Locate the cell with the specified text and output its [x, y] center coordinate. 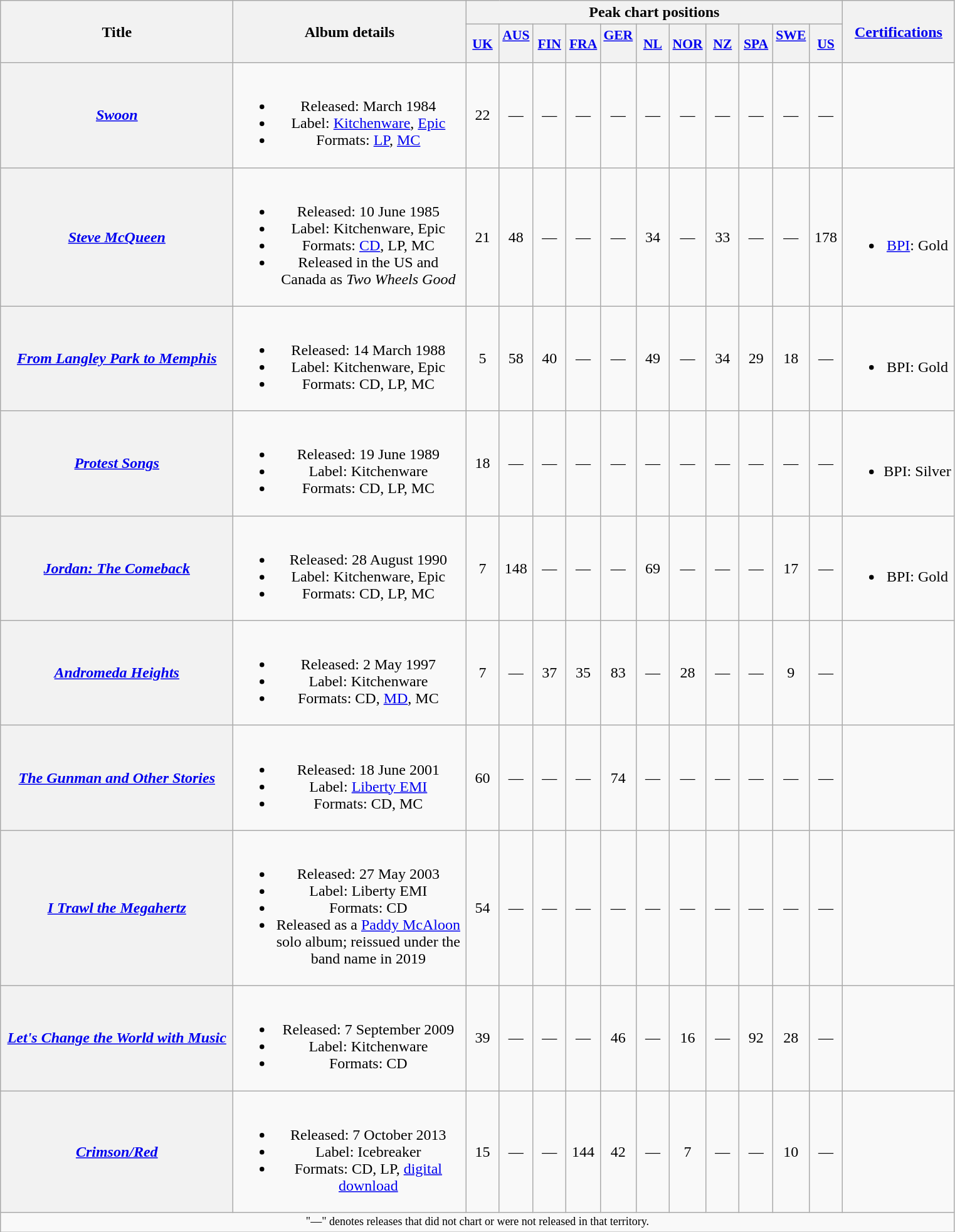
Steve McQueen [117, 237]
Album details [350, 31]
33 [722, 237]
Let's Change the World with Music [117, 1038]
From Langley Park to Memphis [117, 359]
UK [483, 44]
NZ [722, 44]
9 [791, 672]
48 [515, 237]
Title [117, 31]
US [825, 44]
Jordan: The Comeback [117, 568]
I Trawl the Megahertz [117, 908]
144 [583, 1151]
Released: 7 September 2009Label: KitchenwareFormats: CD [350, 1038]
Released: 2 May 1997Label: KitchenwareFormats: CD, MD, MC [350, 672]
Released: March 1984Label: Kitchenware, EpicFormats: LP, MC [350, 115]
60 [483, 778]
AUS [515, 44]
Released: 7 October 2013Label: IcebreakerFormats: CD, LP, digital download [350, 1151]
40 [549, 359]
15 [483, 1151]
92 [756, 1038]
Crimson/Red [117, 1151]
FRA [583, 44]
FIN [549, 44]
SWE [791, 44]
178 [825, 237]
69 [652, 568]
16 [688, 1038]
83 [618, 672]
Released: 18 June 2001Label: Liberty EMIFormats: CD, MC [350, 778]
Released: 19 June 1989Label: KitchenwareFormats: CD, LP, MC [350, 463]
Protest Songs [117, 463]
Released: 28 August 1990Label: Kitchenware, EpicFormats: CD, LP, MC [350, 568]
Certifications [899, 31]
Swoon [117, 115]
39 [483, 1038]
"—" denotes releases that did not chart or were not released in that territory. [478, 1222]
54 [483, 908]
Peak chart positions [655, 13]
35 [583, 672]
BPI: Silver [899, 463]
Released: 27 May 2003Label: Liberty EMIFormats: CDReleased as a Paddy McAloon solo album; reissued under the band name in 2019 [350, 908]
49 [652, 359]
17 [791, 568]
10 [791, 1151]
NOR [688, 44]
Andromeda Heights [117, 672]
Released: 10 June 1985Label: Kitchenware, EpicFormats: CD, LP, MCReleased in the US and Canada as Two Wheels Good [350, 237]
42 [618, 1151]
The Gunman and Other Stories [117, 778]
5 [483, 359]
37 [549, 672]
NL [652, 44]
74 [618, 778]
46 [618, 1038]
GER [618, 44]
29 [756, 359]
22 [483, 115]
SPA [756, 44]
Released: 14 March 1988Label: Kitchenware, EpicFormats: CD, LP, MC [350, 359]
58 [515, 359]
148 [515, 568]
21 [483, 237]
